Capture the cell that displays the provided text and extract its (X, Y) central coordinate. 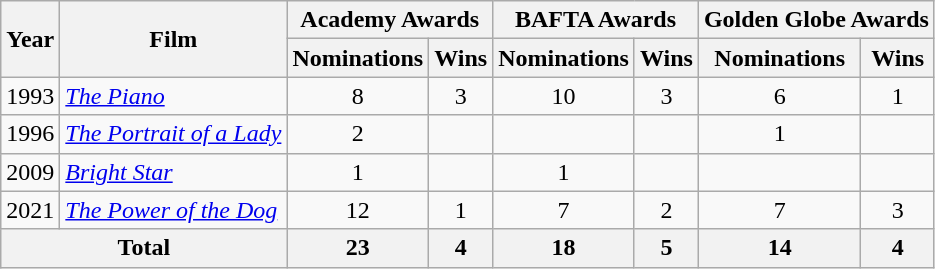
12 (358, 210)
2021 (30, 210)
The Power of the Dog (174, 210)
5 (666, 248)
1996 (30, 134)
8 (358, 96)
1993 (30, 96)
10 (564, 96)
6 (780, 96)
Film (174, 39)
Year (30, 39)
BAFTA Awards (596, 20)
The Portrait of a Lady (174, 134)
23 (358, 248)
2009 (30, 172)
Total (144, 248)
Bright Star (174, 172)
14 (780, 248)
18 (564, 248)
The Piano (174, 96)
Academy Awards (390, 20)
Golden Globe Awards (816, 20)
